Capture the cell that displays the provided text and extract its [x, y] central coordinate. 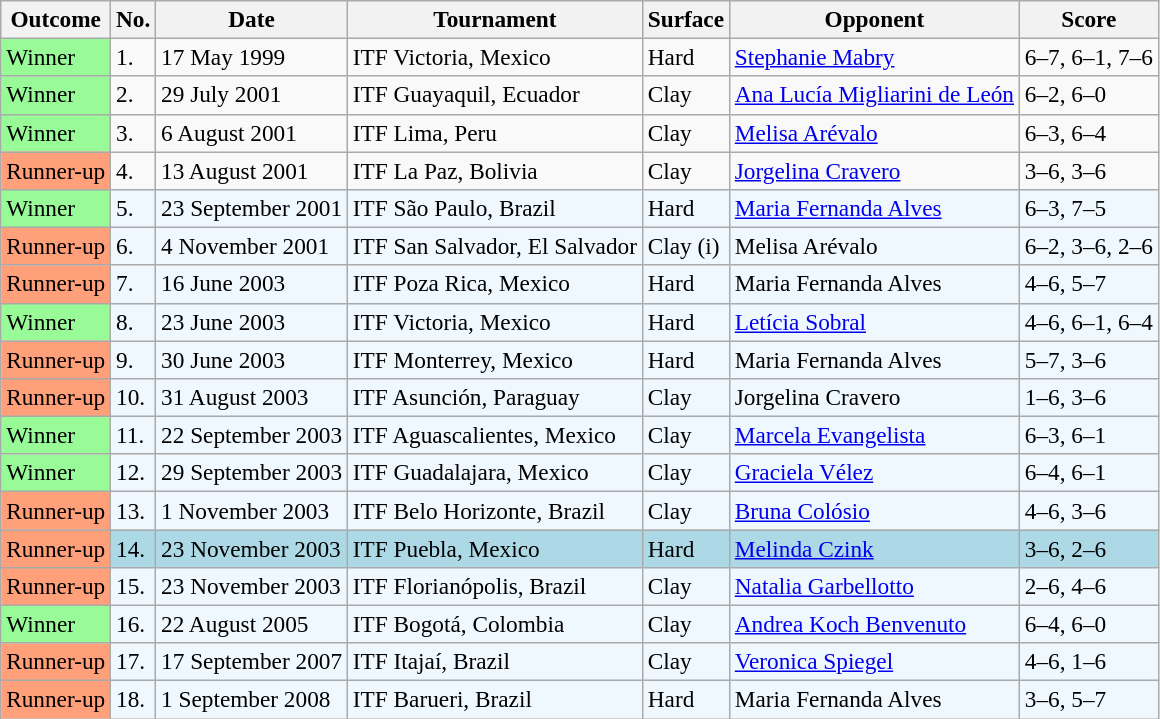
15. [134, 586]
23 June 2003 [252, 322]
22 September 2003 [252, 435]
9. [134, 359]
17. [134, 662]
Veronica Spiegel [874, 662]
ITF San Salvador, El Salvador [494, 246]
ITF Asunción, Paraguay [494, 397]
4. [134, 170]
6–4, 6–0 [1088, 624]
29 September 2003 [252, 473]
Date [252, 19]
13. [134, 510]
18. [134, 699]
17 May 1999 [252, 57]
1 November 2003 [252, 510]
Tournament [494, 19]
Ana Lucía Migliarini de León [874, 95]
6 August 2001 [252, 133]
11. [134, 435]
ITF Puebla, Mexico [494, 548]
3. [134, 133]
4 November 2001 [252, 246]
6–3, 6–4 [1088, 133]
10. [134, 397]
4–6, 5–7 [1088, 284]
7. [134, 284]
ITF Monterrey, Mexico [494, 359]
2–6, 4–6 [1088, 586]
3–6, 5–7 [1088, 699]
ITF Guadalajara, Mexico [494, 473]
17 September 2007 [252, 662]
6–2, 6–0 [1088, 95]
Natalia Garbellotto [874, 586]
Andrea Koch Benvenuto [874, 624]
Marcela Evangelista [874, 435]
Score [1088, 19]
6. [134, 246]
6–7, 6–1, 7–6 [1088, 57]
12. [134, 473]
6–2, 3–6, 2–6 [1088, 246]
4–6, 6–1, 6–4 [1088, 322]
1–6, 3–6 [1088, 397]
Opponent [874, 19]
No. [134, 19]
30 June 2003 [252, 359]
5. [134, 208]
Clay (i) [686, 246]
23 September 2001 [252, 208]
14. [134, 548]
3–6, 2–6 [1088, 548]
6–4, 6–1 [1088, 473]
ITF Belo Horizonte, Brazil [494, 510]
4–6, 3–6 [1088, 510]
ITF São Paulo, Brazil [494, 208]
16 June 2003 [252, 284]
Outcome [56, 19]
16. [134, 624]
31 August 2003 [252, 397]
6–3, 6–1 [1088, 435]
13 August 2001 [252, 170]
6–3, 7–5 [1088, 208]
29 July 2001 [252, 95]
ITF Aguascalientes, Mexico [494, 435]
ITF Guayaquil, Ecuador [494, 95]
Surface [686, 19]
Bruna Colósio [874, 510]
ITF Lima, Peru [494, 133]
5–7, 3–6 [1088, 359]
1. [134, 57]
ITF Bogotá, Colombia [494, 624]
ITF Florianópolis, Brazil [494, 586]
2. [134, 95]
1 September 2008 [252, 699]
4–6, 1–6 [1088, 662]
Letícia Sobral [874, 322]
ITF Itajaí, Brazil [494, 662]
ITF Poza Rica, Mexico [494, 284]
3–6, 3–6 [1088, 170]
ITF La Paz, Bolivia [494, 170]
22 August 2005 [252, 624]
8. [134, 322]
Melinda Czink [874, 548]
Stephanie Mabry [874, 57]
Graciela Vélez [874, 473]
ITF Barueri, Brazil [494, 699]
